Find where the given text appears and provide that cell's center as [x, y] coordinate. 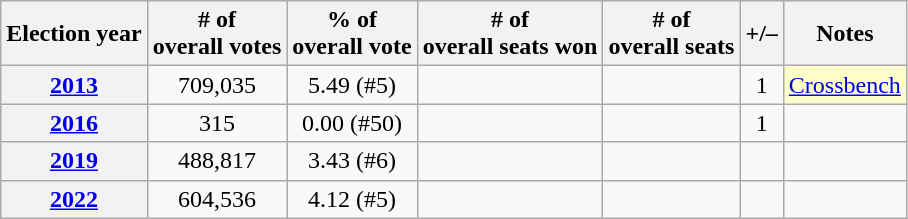
2019 [74, 161]
0.00 (#50) [352, 123]
2013 [74, 85]
5.49 (#5) [352, 85]
# ofoverall votes [217, 34]
2022 [74, 199]
3.43 (#6) [352, 161]
% ofoverall vote [352, 34]
709,035 [217, 85]
Election year [74, 34]
Crossbench [844, 85]
Notes [844, 34]
604,536 [217, 199]
+/– [762, 34]
# ofoverall seats [672, 34]
2016 [74, 123]
315 [217, 123]
4.12 (#5) [352, 199]
# ofoverall seats won [510, 34]
488,817 [217, 161]
